Detect which cell encompasses the target text, then output its [x, y] center coordinate. 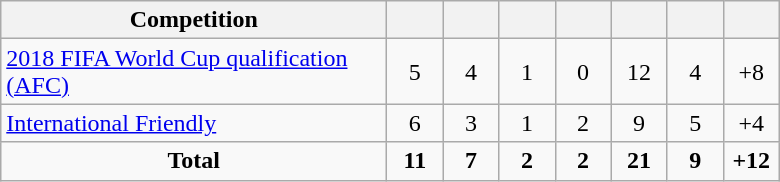
International Friendly [194, 123]
11 [415, 161]
6 [415, 123]
+4 [751, 123]
21 [639, 161]
0 [583, 72]
Total [194, 161]
3 [471, 123]
+12 [751, 161]
7 [471, 161]
+8 [751, 72]
Competition [194, 20]
2018 FIFA World Cup qualification (AFC) [194, 72]
12 [639, 72]
